Search for the cell housing the specified text and yield its (X, Y) center coordinate. 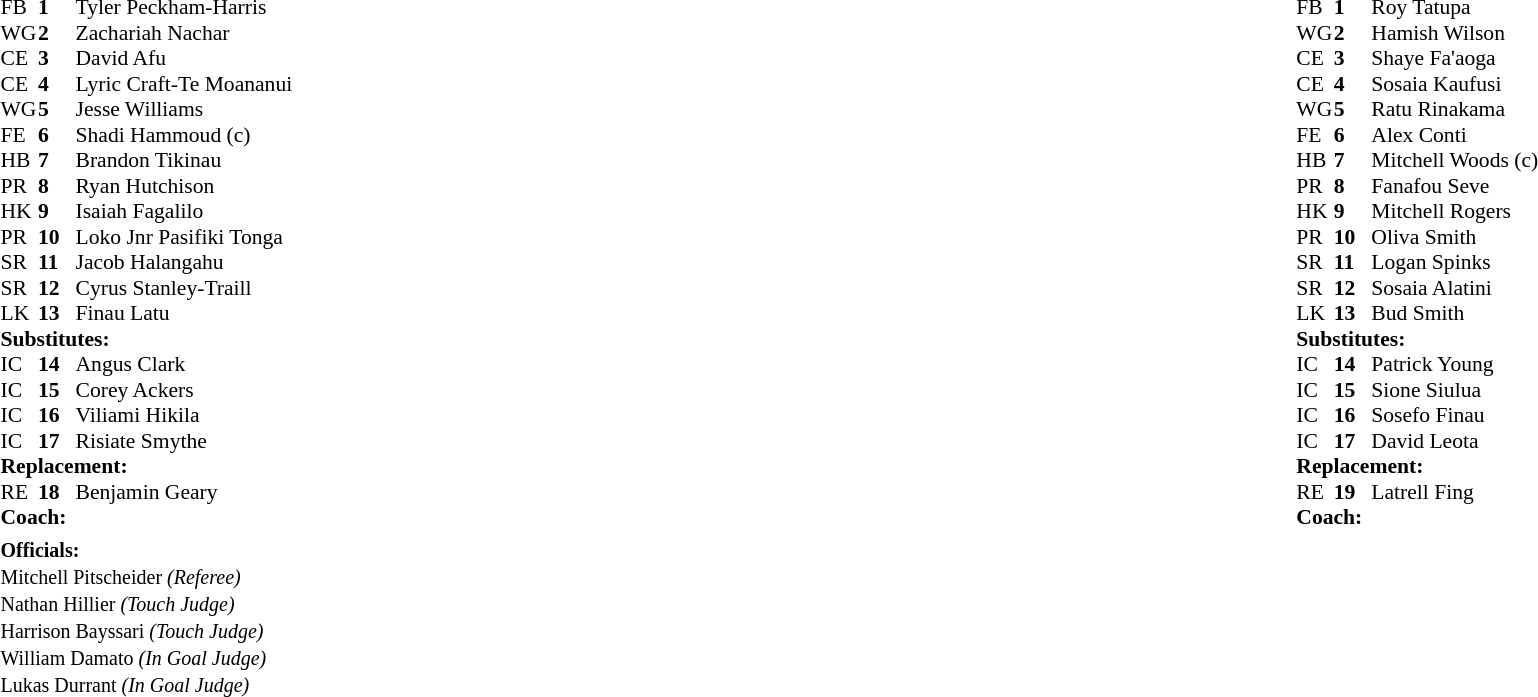
Mitchell Rogers (1454, 211)
Mitchell Woods (c) (1454, 161)
19 (1353, 492)
Shadi Hammoud (c) (184, 135)
Hamish Wilson (1454, 33)
David Afu (184, 59)
Sosefo Finau (1454, 415)
Lyric Craft-Te Moananui (184, 84)
Sosaia Alatini (1454, 288)
Isaiah Fagalilo (184, 211)
Loko Jnr Pasifiki Tonga (184, 237)
Brandon Tikinau (184, 161)
Angus Clark (184, 365)
Ratu Rinakama (1454, 109)
Alex Conti (1454, 135)
Zachariah Nachar (184, 33)
Cyrus Stanley-Traill (184, 288)
Logan Spinks (1454, 263)
18 (57, 492)
Jacob Halangahu (184, 263)
Finau Latu (184, 313)
Jesse Williams (184, 109)
Corey Ackers (184, 390)
Benjamin Geary (184, 492)
Fanafou Seve (1454, 186)
Sosaia Kaufusi (1454, 84)
Bud Smith (1454, 313)
Ryan Hutchison (184, 186)
Latrell Fing (1454, 492)
Patrick Young (1454, 365)
Risiate Smythe (184, 441)
David Leota (1454, 441)
Viliami Hikila (184, 415)
Shaye Fa'aoga (1454, 59)
Sione Siulua (1454, 390)
Oliva Smith (1454, 237)
